Pinpoint the cell where the given text exists, returning its (x, y) midpoint coordinate. 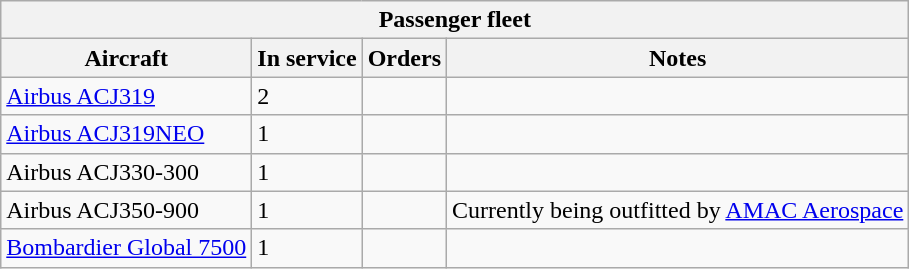
2 (307, 96)
Currently being outfitted by AMAC Aerospace (678, 210)
Airbus ACJ319NEO (126, 134)
In service (307, 58)
Orders (404, 58)
Airbus ACJ350-900 (126, 210)
Passenger fleet (455, 20)
Aircraft (126, 58)
Notes (678, 58)
Bombardier Global 7500 (126, 248)
Airbus ACJ330-300 (126, 172)
Airbus ACJ319 (126, 96)
